Locate the cell with the specified text and output its (X, Y) center coordinate. 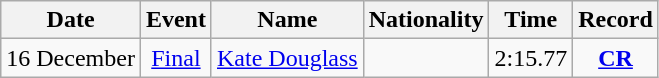
16 December (71, 58)
CR (616, 58)
Record (616, 20)
Kate Douglass (287, 58)
Time (531, 20)
Event (176, 20)
Final (176, 58)
Nationality (426, 20)
Date (71, 20)
2:15.77 (531, 58)
Name (287, 20)
